Search for the cell housing the specified text and yield its (x, y) center coordinate. 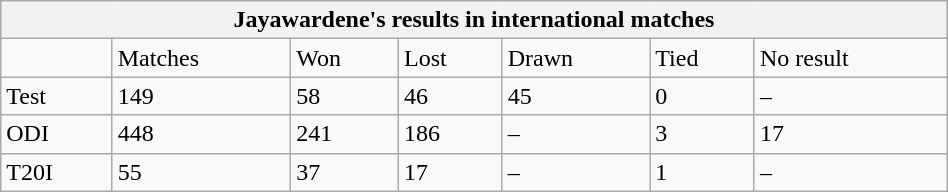
Lost (450, 58)
55 (201, 172)
Jayawardene's results in international matches (474, 20)
Matches (201, 58)
Test (56, 96)
45 (576, 96)
186 (450, 134)
Tied (702, 58)
149 (201, 96)
ODI (56, 134)
Won (345, 58)
No result (850, 58)
37 (345, 172)
46 (450, 96)
241 (345, 134)
Drawn (576, 58)
T20I (56, 172)
448 (201, 134)
58 (345, 96)
3 (702, 134)
1 (702, 172)
0 (702, 96)
